Find where the given text appears and provide that cell's center as [x, y] coordinate. 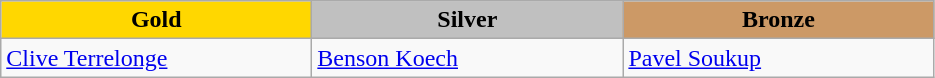
Silver [468, 20]
Gold [156, 20]
Clive Terrelonge [156, 58]
Pavel Soukup [778, 58]
Bronze [778, 20]
Benson Koech [468, 58]
